Output the (x, y) coordinate of the center of the cell containing the given text.  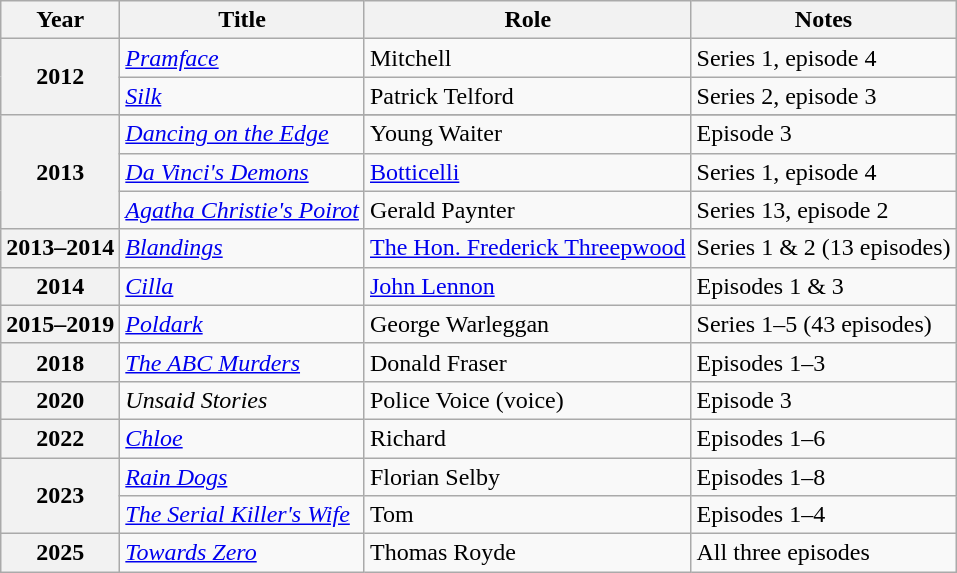
Dancing on the Edge (242, 134)
Richard (528, 438)
Cilla (242, 286)
Gerald Paynter (528, 210)
John Lennon (528, 286)
Donald Fraser (528, 362)
Silk (242, 96)
Title (242, 20)
Agatha Christie's Poirot (242, 210)
Episodes 1–3 (824, 362)
Series 13, episode 2 (824, 210)
2015–2019 (60, 324)
2018 (60, 362)
2014 (60, 286)
Episodes 1–8 (824, 477)
Police Voice (voice) (528, 400)
2013–2014 (60, 248)
Episodes 1–4 (824, 515)
Blandings (242, 248)
Tom (528, 515)
The Hon. Frederick Threepwood (528, 248)
Florian Selby (528, 477)
Da Vinci's Demons (242, 172)
Towards Zero (242, 553)
Pramface (242, 58)
2020 (60, 400)
Young Waiter (528, 134)
Rain Dogs (242, 477)
Chloe (242, 438)
Botticelli (528, 172)
Patrick Telford (528, 96)
2022 (60, 438)
Year (60, 20)
The Serial Killer's Wife (242, 515)
Thomas Royde (528, 553)
All three episodes (824, 553)
The ABC Murders (242, 362)
Mitchell (528, 58)
2025 (60, 553)
Series 1–5 (43 episodes) (824, 324)
Unsaid Stories (242, 400)
Notes (824, 20)
Series 1 & 2 (13 episodes) (824, 248)
Role (528, 20)
Poldark (242, 324)
2023 (60, 496)
Series 2, episode 3 (824, 96)
Episodes 1 & 3 (824, 286)
2013 (60, 172)
Episodes 1–6 (824, 438)
2012 (60, 77)
George Warleggan (528, 324)
